From the cell containing the given text, extract its center point as (X, Y) coordinate. 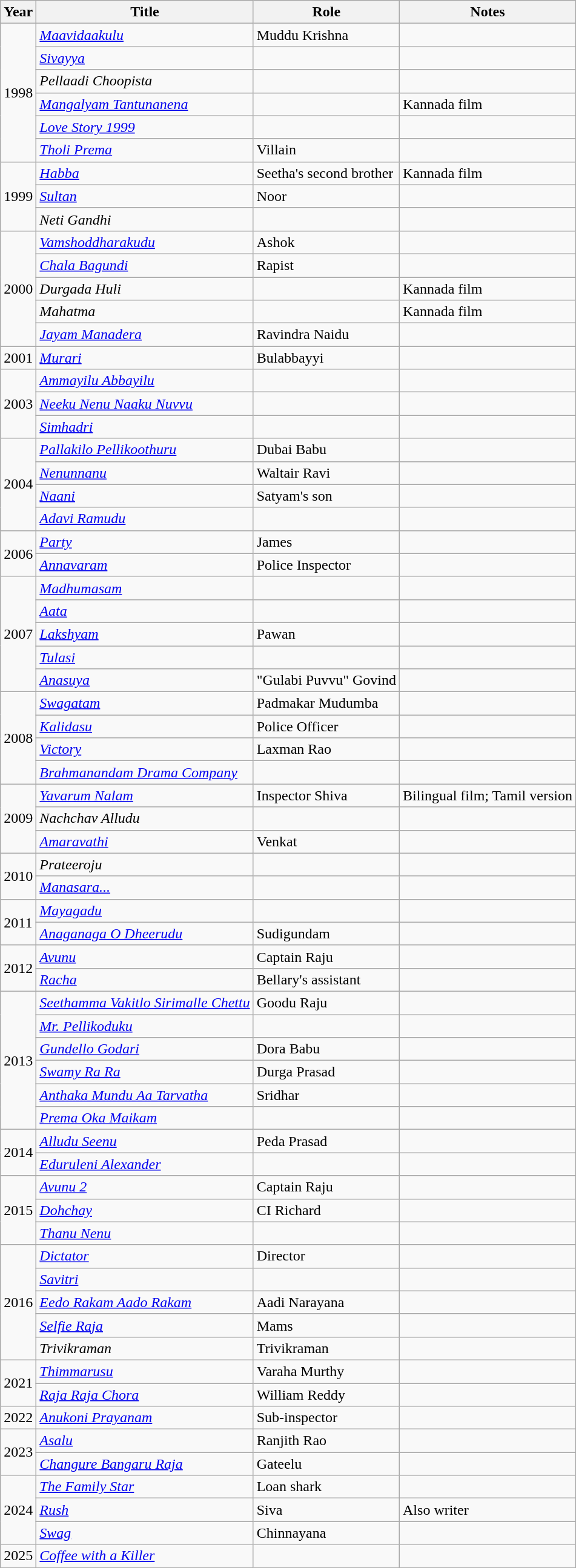
Anaganaga O Dheerudu (145, 934)
Amaravathi (145, 842)
Gateelu (326, 1464)
Bulabbayyi (326, 358)
Annavaram (145, 565)
Seethamma Vakitlo Sirimalle Chettu (145, 1003)
Yavarum Nalam (145, 796)
Madhumasam (145, 588)
Rush (145, 1510)
Maavidaakulu (145, 35)
Selfie Raja (145, 1325)
Director (326, 1256)
Thimmarusu (145, 1371)
Dora Babu (326, 1049)
2014 (18, 1153)
2001 (18, 358)
Tulasi (145, 657)
Durga Prasad (326, 1072)
Ashok (326, 242)
Eedo Rakam Aado Rakam (145, 1302)
Satyam's son (326, 496)
2022 (18, 1418)
Murari (145, 358)
Coffee with a Killer (145, 1556)
2012 (18, 968)
Nenunnanu (145, 473)
CI Richard (326, 1210)
Vamshoddharakudu (145, 242)
Neti Gandhi (145, 219)
Villain (326, 150)
Eduruleni Alexander (145, 1164)
Kalidasu (145, 726)
Also writer (488, 1510)
Anthaka Mundu Aa Tarvatha (145, 1095)
Swag (145, 1533)
The Family Star (145, 1487)
Padmakar Mudumba (326, 703)
2015 (18, 1210)
Waltair Ravi (326, 473)
Swagatam (145, 703)
Pawan (326, 634)
Dohchay (145, 1210)
William Reddy (326, 1394)
Chinnayana (326, 1533)
2006 (18, 553)
Laxman Rao (326, 749)
2013 (18, 1060)
Prateeroju (145, 865)
Love Story 1999 (145, 127)
Swamy Ra Ra (145, 1072)
Adavi Ramudu (145, 519)
Simhadri (145, 427)
Aadi Narayana (326, 1302)
2007 (18, 634)
Mr. Pellikoduku (145, 1026)
Asalu (145, 1441)
Raja Raja Chora (145, 1394)
1998 (18, 93)
Loan shark (326, 1487)
Goodu Raju (326, 1003)
Anukoni Prayanam (145, 1418)
Anasuya (145, 680)
Sultan (145, 196)
Title (145, 12)
2016 (18, 1302)
Mayagadu (145, 911)
Sridhar (326, 1095)
Racha (145, 980)
Police Inspector (326, 565)
Noor (326, 196)
Sivayya (145, 58)
Siva (326, 1510)
Gundello Godari (145, 1049)
1999 (18, 196)
Notes (488, 12)
2011 (18, 922)
"Gulabi Puvvu" Govind (326, 680)
2021 (18, 1383)
Dubai Babu (326, 450)
Ranjith Rao (326, 1441)
Bilingual film; Tamil version (488, 796)
Ravindra Naidu (326, 335)
Nachchav Alludu (145, 819)
Role (326, 12)
Habba (145, 173)
Bellary's assistant (326, 980)
Changure Bangaru Raja (145, 1464)
Brahmanandam Drama Company (145, 772)
Mams (326, 1325)
Naani (145, 496)
2008 (18, 738)
Avunu 2 (145, 1187)
2004 (18, 484)
Chala Bagundi (145, 265)
Lakshyam (145, 634)
Aata (145, 611)
Jayam Manadera (145, 335)
Seetha's second brother (326, 173)
Sub-inspector (326, 1418)
Venkat (326, 842)
Sudigundam (326, 934)
Tholi Prema (145, 150)
Pallakilo Pellikoothuru (145, 450)
Savitri (145, 1279)
Rapist (326, 265)
Ammayilu Abbayilu (145, 381)
Victory (145, 749)
Mahatma (145, 312)
Dictator (145, 1256)
Inspector Shiva (326, 796)
2000 (18, 288)
Police Officer (326, 726)
Prema Oka Maikam (145, 1118)
2009 (18, 819)
Pellaadi Choopista (145, 81)
2010 (18, 876)
Year (18, 12)
Durgada Huli (145, 289)
2023 (18, 1452)
Varaha Murthy (326, 1371)
2025 (18, 1556)
2024 (18, 1510)
James (326, 542)
Alludu Seenu (145, 1141)
Mangalyam Tantunanena (145, 104)
2003 (18, 404)
Manasara... (145, 888)
Avunu (145, 957)
Party (145, 542)
Thanu Nenu (145, 1233)
Peda Prasad (326, 1141)
Neeku Nenu Naaku Nuvvu (145, 404)
Muddu Krishna (326, 35)
